Extract the (x, y) coordinate from the center of the cell holding the provided text.  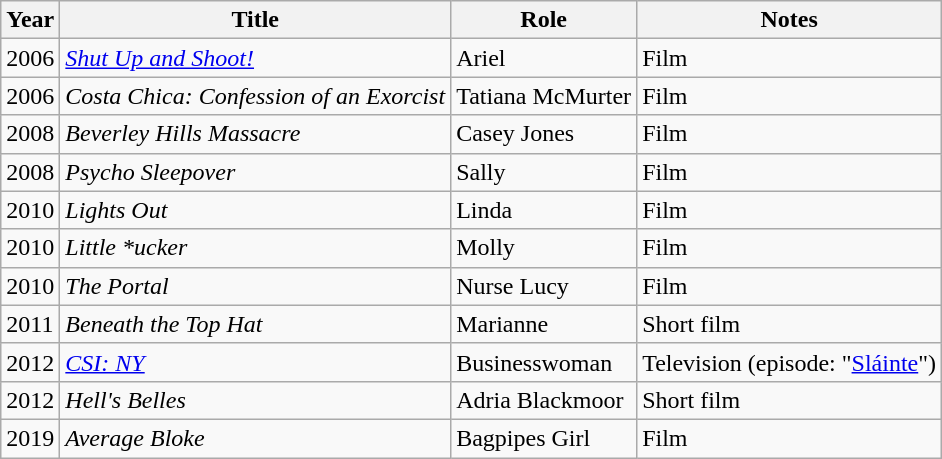
2019 (30, 438)
Shut Up and Shoot! (256, 58)
Television (episode: "Sláinte") (790, 362)
The Portal (256, 286)
Adria Blackmoor (544, 400)
Ariel (544, 58)
Costa Chica: Confession of an Exorcist (256, 96)
Beneath the Top Hat (256, 324)
Lights Out (256, 210)
Notes (790, 20)
Year (30, 20)
CSI: NY (256, 362)
Average Bloke (256, 438)
Molly (544, 248)
Bagpipes Girl (544, 438)
2011 (30, 324)
Hell's Belles (256, 400)
Linda (544, 210)
Sally (544, 172)
Little *ucker (256, 248)
Title (256, 20)
Tatiana McMurter (544, 96)
Psycho Sleepover (256, 172)
Beverley Hills Massacre (256, 134)
Casey Jones (544, 134)
Role (544, 20)
Nurse Lucy (544, 286)
Businesswoman (544, 362)
Marianne (544, 324)
